Return [X, Y] of the center of cell containing provided text 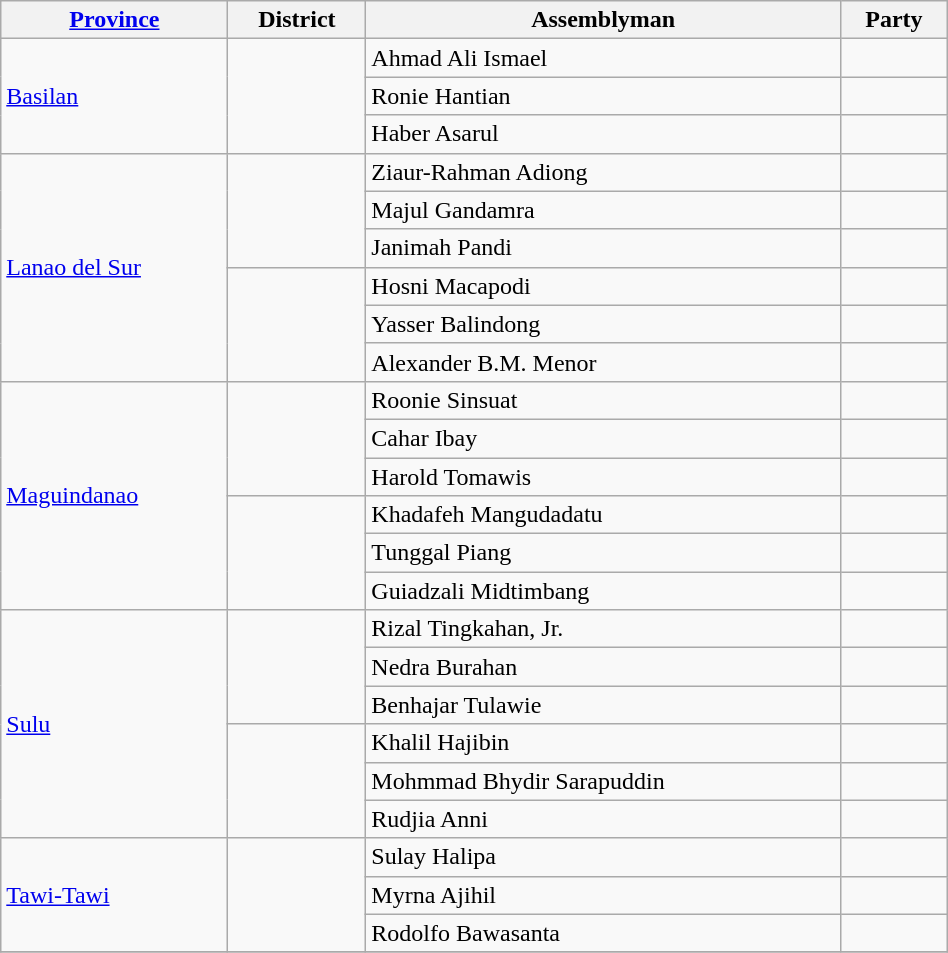
Lanao del Sur [114, 267]
Rudjia Anni [604, 819]
Roonie Sinsuat [604, 400]
Ziaur-Rahman Adiong [604, 172]
Harold Tomawis [604, 477]
Myrna Ajihil [604, 895]
Sulay Halipa [604, 857]
Rodolfo Bawasanta [604, 933]
Ahmad Ali Ismael [604, 58]
Assemblyman [604, 20]
Tawi-Tawi [114, 895]
Haber Asarul [604, 134]
District [297, 20]
Hosni Macapodi [604, 286]
Maguindanao [114, 495]
Cahar Ibay [604, 438]
Guiadzali Midtimbang [604, 591]
Khalil Hajibin [604, 743]
Yasser Balindong [604, 324]
Khadafeh Mangudadatu [604, 515]
Tunggal Piang [604, 553]
Mohmmad Bhydir Sarapuddin [604, 781]
Province [114, 20]
Sulu [114, 724]
Janimah Pandi [604, 248]
Ronie Hantian [604, 96]
Rizal Tingkahan, Jr. [604, 629]
Alexander B.M. Menor [604, 362]
Nedra Burahan [604, 667]
Party [894, 20]
Basilan [114, 96]
Benhajar Tulawie [604, 705]
Majul Gandamra [604, 210]
